Provide the (x, y) coordinate of the cell's center where the given text is located.  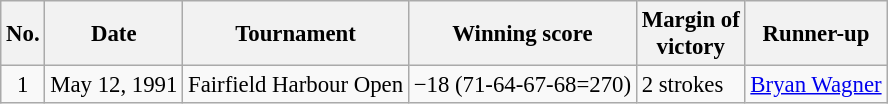
Fairfield Harbour Open (296, 85)
May 12, 1991 (114, 85)
Date (114, 34)
2 strokes (690, 85)
Winning score (522, 34)
Runner-up (816, 34)
Margin ofvictory (690, 34)
No. (23, 34)
Tournament (296, 34)
1 (23, 85)
−18 (71-64-67-68=270) (522, 85)
Bryan Wagner (816, 85)
